Extract the (X, Y) coordinate from the center of the cell holding the provided text.  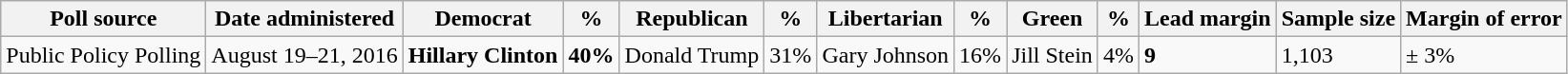
4% (1119, 55)
31% (790, 55)
Poll source (103, 19)
August 19–21, 2016 (304, 55)
Republican (692, 19)
Libertarian (886, 19)
Gary Johnson (886, 55)
40% (592, 55)
9 (1207, 55)
Green (1053, 19)
Sample size (1338, 19)
Public Policy Polling (103, 55)
± 3% (1485, 55)
Democrat (483, 19)
16% (981, 55)
Jill Stein (1053, 55)
Donald Trump (692, 55)
Date administered (304, 19)
1,103 (1338, 55)
Margin of error (1485, 19)
Lead margin (1207, 19)
Hillary Clinton (483, 55)
